Output the (X, Y) coordinate of the center of the cell containing the given text.  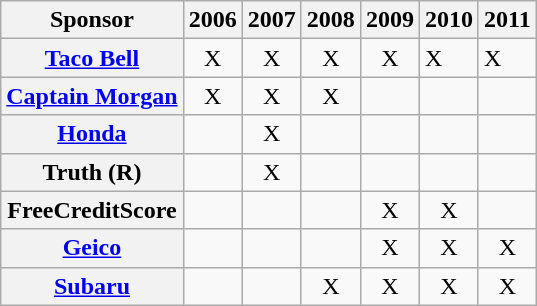
2007 (272, 20)
2008 (330, 20)
Subaru (92, 286)
2011 (507, 20)
2009 (390, 20)
2010 (448, 20)
Truth (R) (92, 172)
Taco Bell (92, 58)
Honda (92, 134)
2006 (212, 20)
Geico (92, 248)
FreeCreditScore (92, 210)
Captain Morgan (92, 96)
Sponsor (92, 20)
